From the cell containing the given text, extract its center point as (x, y) coordinate. 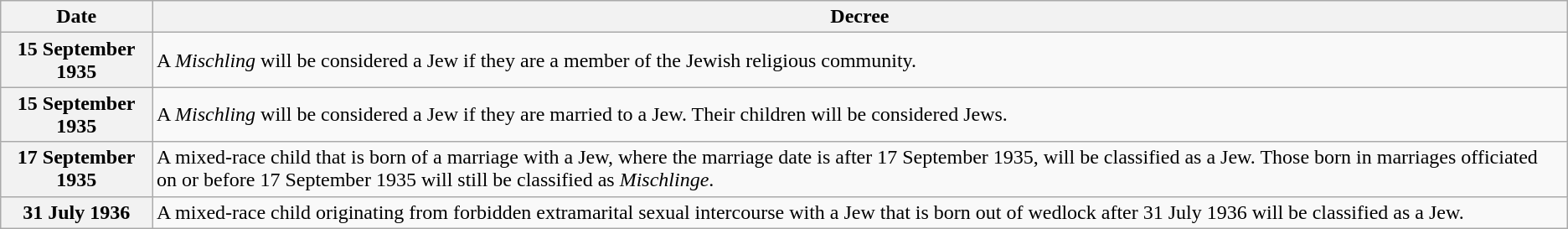
A Mischling will be considered a Jew if they are married to a Jew. Their children will be considered Jews. (860, 114)
A Mischling will be considered a Jew if they are a member of the Jewish religious community. (860, 60)
Decree (860, 17)
Date (77, 17)
31 July 1936 (77, 212)
17 September 1935 (77, 169)
